Find where the given text appears and provide that cell's center as [x, y] coordinate. 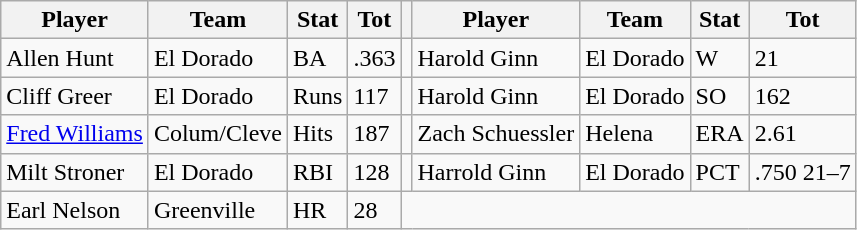
Allen Hunt [75, 58]
Zach Schuessler [496, 134]
.750 21–7 [802, 172]
21 [802, 58]
ERA [720, 134]
Runs [317, 96]
Harrold Ginn [496, 172]
Cliff Greer [75, 96]
PCT [720, 172]
Colum/Cleve [218, 134]
162 [802, 96]
Hits [317, 134]
SO [720, 96]
128 [374, 172]
28 [374, 210]
Greenville [218, 210]
2.61 [802, 134]
.363 [374, 58]
Milt Stroner [75, 172]
RBI [317, 172]
Fred Williams [75, 134]
Helena [635, 134]
117 [374, 96]
Earl Nelson [75, 210]
187 [374, 134]
HR [317, 210]
W [720, 58]
BA [317, 58]
